Search for the cell housing the specified text and yield its [x, y] center coordinate. 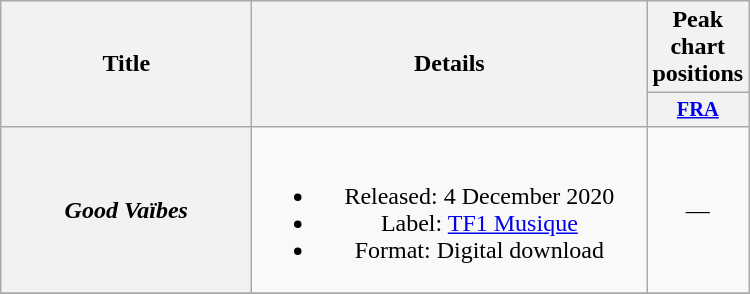
Details [450, 64]
Peak chart positions [698, 47]
— [698, 210]
Good Vaïbes [126, 210]
Title [126, 64]
Released: 4 December 2020Label: TF1 MusiqueFormat: Digital download [450, 210]
FRA [698, 110]
